Locate the cell with the specified text and output its [X, Y] center coordinate. 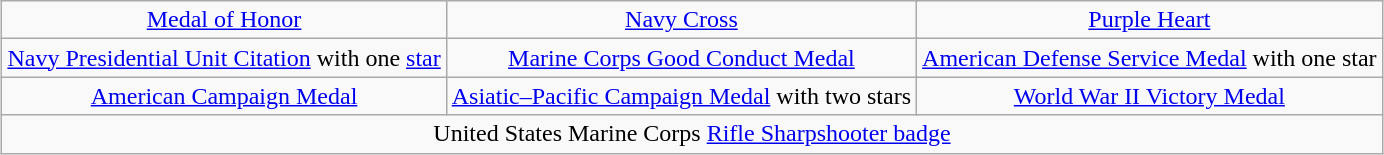
Purple Heart [1150, 20]
Marine Corps Good Conduct Medal [681, 58]
Medal of Honor [224, 20]
United States Marine Corps Rifle Sharpshooter badge [692, 134]
Navy Cross [681, 20]
American Campaign Medal [224, 96]
Navy Presidential Unit Citation with one star [224, 58]
Asiatic–Pacific Campaign Medal with two stars [681, 96]
American Defense Service Medal with one star [1150, 58]
World War II Victory Medal [1150, 96]
